Return (x, y) of the center of cell containing provided text 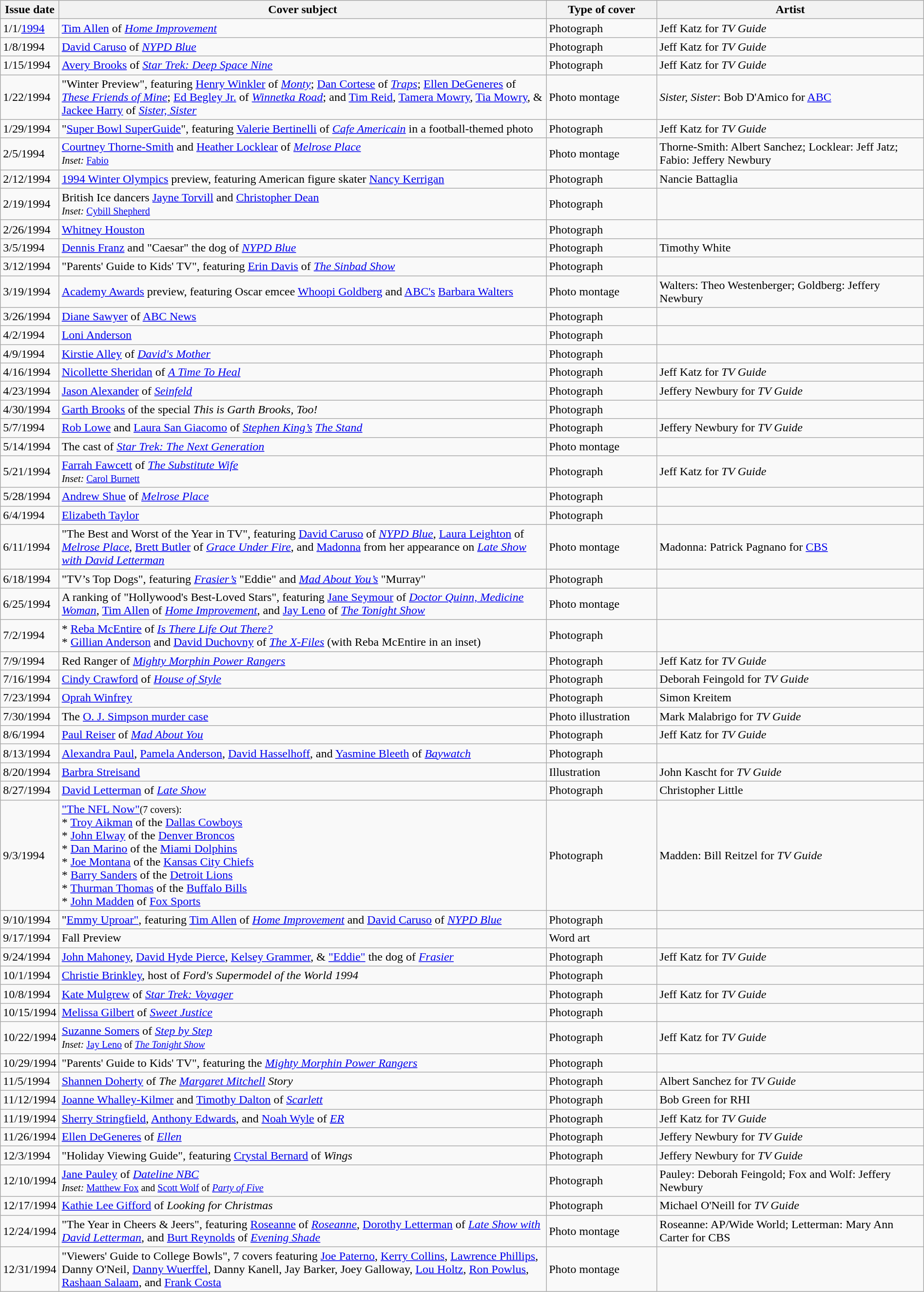
4/2/1994 (30, 335)
8/6/1994 (30, 735)
Alexandra Paul, Pamela Anderson, David Hasselhoff, and Yasmine Bleeth of Baywatch (303, 753)
10/8/1994 (30, 994)
5/14/1994 (30, 446)
"Parents' Guide to Kids' TV", featuring the Mighty Morphin Power Rangers (303, 1063)
Sherry Stringfield, Anthony Edwards, and Noah Wyle of ER (303, 1118)
8/27/1994 (30, 791)
Andrew Shue of Melrose Place (303, 497)
2/12/1994 (30, 179)
5/7/1994 (30, 428)
4/16/1994 (30, 372)
Pauley: Deborah Feingold; Fox and Wolf: Jeffery Newbury (790, 1180)
1/22/1994 (30, 97)
Nicollette Sheridan of A Time To Heal (303, 372)
12/17/1994 (30, 1206)
Kate Mulgrew of Star Trek: Voyager (303, 994)
6/25/1994 (30, 603)
11/19/1994 (30, 1118)
Rob Lowe and Laura San Giacomo of Stephen King’s The Stand (303, 428)
Walters: Theo Westenberger; Goldberg: Jeffery Newbury (790, 291)
Madden: Bill Reitzel for TV Guide (790, 855)
Albert Sanchez for TV Guide (790, 1081)
Issue date (30, 10)
Farrah Fawcett of The Substitute WifeInset: Carol Burnett (303, 472)
Illustration (601, 772)
Timothy White (790, 248)
Christie Brinkley, host of Ford's Supermodel of the World 1994 (303, 975)
"The Year in Cheers & Jeers", featuring Roseanne of Roseanne, Dorothy Letterman of Late Show with David Letterman, and Burt Reynolds of Evening Shade (303, 1231)
The cast of Star Trek: The Next Generation (303, 446)
John Mahoney, David Hyde Pierce, Kelsey Grammer, & "Eddie" the dog of Frasier (303, 957)
11/26/1994 (30, 1137)
Cindy Crawford of House of Style (303, 679)
11/12/1994 (30, 1100)
"TV’s Top Dogs", featuring Frasier’s "Eddie" and Mad About You’s "Murray" (303, 579)
3/19/1994 (30, 291)
3/12/1994 (30, 266)
7/2/1994 (30, 636)
Photo illustration (601, 716)
7/30/1994 (30, 716)
"Super Bowl SuperGuide", featuring Valerie Bertinelli of Cafe Americain in a football-themed photo (303, 129)
"Emmy Uproar", featuring Tim Allen of Home Improvement and David Caruso of NYPD Blue (303, 920)
Bob Green for RHI (790, 1100)
Diane Sawyer of ABC News (303, 317)
Barbra Streisand (303, 772)
Academy Awards preview, featuring Oscar emcee Whoopi Goldberg and ABC's Barbara Walters (303, 291)
Madonna: Patrick Pagnano for CBS (790, 547)
1/29/1994 (30, 129)
Thorne-Smith: Albert Sanchez; Locklear: Jeff Jatz; Fabio: Jeffery Newbury (790, 154)
Word art (601, 938)
Deborah Feingold for TV Guide (790, 679)
Sister, Sister: Bob D'Amico for ABC (790, 97)
Nancie Battaglia (790, 179)
Joanne Whalley-Kilmer and Timothy Dalton of Scarlett (303, 1100)
Simon Kreitem (790, 698)
Jason Alexander of Seinfeld (303, 391)
6/4/1994 (30, 515)
Ellen DeGeneres of Ellen (303, 1137)
9/3/1994 (30, 855)
Melissa Gilbert of Sweet Justice (303, 1012)
* Reba McEntire of Is There Life Out There?* Gillian Anderson and David Duchovny of The X-Files (with Reba McEntire in an inset) (303, 636)
9/10/1994 (30, 920)
Christopher Little (790, 791)
Red Ranger of Mighty Morphin Power Rangers (303, 660)
Jane Pauley of Dateline NBCInset: Matthew Fox and Scott Wolf of Party of Five (303, 1180)
3/5/1994 (30, 248)
Courtney Thorne-Smith and Heather Locklear of Melrose PlaceInset: Fabio (303, 154)
Shannen Doherty of The Margaret Mitchell Story (303, 1081)
5/21/1994 (30, 472)
Dennis Franz and "Caesar" the dog of NYPD Blue (303, 248)
Oprah Winfrey (303, 698)
Suzanne Somers of Step by StepInset: Jay Leno of The Tonight Show (303, 1037)
Mark Malabrigo for TV Guide (790, 716)
Cover subject (303, 10)
Whitney Houston (303, 229)
6/11/1994 (30, 547)
Garth Brooks of the special This is Garth Brooks, Too! (303, 409)
Paul Reiser of Mad About You (303, 735)
6/18/1994 (30, 579)
4/30/1994 (30, 409)
The O. J. Simpson murder case (303, 716)
12/24/1994 (30, 1231)
7/16/1994 (30, 679)
10/1/1994 (30, 975)
"Holiday Viewing Guide", featuring Crystal Bernard of Wings (303, 1156)
2/19/1994 (30, 204)
4/23/1994 (30, 391)
10/29/1994 (30, 1063)
1/8/1994 (30, 47)
7/9/1994 (30, 660)
10/15/1994 (30, 1012)
3/26/1994 (30, 317)
12/10/1994 (30, 1180)
1994 Winter Olympics preview, featuring American figure skater Nancy Kerrigan (303, 179)
2/26/1994 (30, 229)
10/22/1994 (30, 1037)
Kirstie Alley of David's Mother (303, 354)
John Kascht for TV Guide (790, 772)
2/5/1994 (30, 154)
1/15/1994 (30, 65)
9/17/1994 (30, 938)
11/5/1994 (30, 1081)
Avery Brooks of Star Trek: Deep Space Nine (303, 65)
5/28/1994 (30, 497)
"Parents' Guide to Kids' TV", featuring Erin Davis of The Sinbad Show (303, 266)
7/23/1994 (30, 698)
8/20/1994 (30, 772)
Loni Anderson (303, 335)
Elizabeth Taylor (303, 515)
David Letterman of Late Show (303, 791)
12/3/1994 (30, 1156)
Roseanne: AP/Wide World; Letterman: Mary Ann Carter for CBS (790, 1231)
Artist (790, 10)
8/13/1994 (30, 753)
David Caruso of NYPD Blue (303, 47)
1/1/1994 (30, 28)
Kathie Lee Gifford of Looking for Christmas (303, 1206)
Type of cover (601, 10)
Fall Preview (303, 938)
British Ice dancers Jayne Torvill and Christopher DeanInset: Cybill Shepherd (303, 204)
9/24/1994 (30, 957)
Michael O'Neill for TV Guide (790, 1206)
Tim Allen of Home Improvement (303, 28)
12/31/1994 (30, 1269)
4/9/1994 (30, 354)
